From the cell containing the given text, extract its center point as (x, y) coordinate. 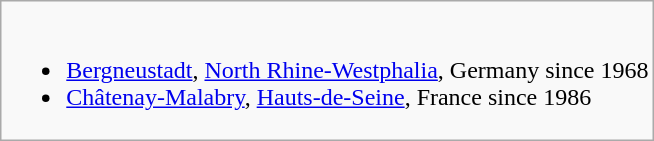
Bergneustadt, North Rhine-Westphalia, Germany since 1968 Châtenay-Malabry, Hauts-de-Seine, France since 1986 (328, 71)
